Scan for the cell matching the given text and deliver its (X, Y) coordinate at center. 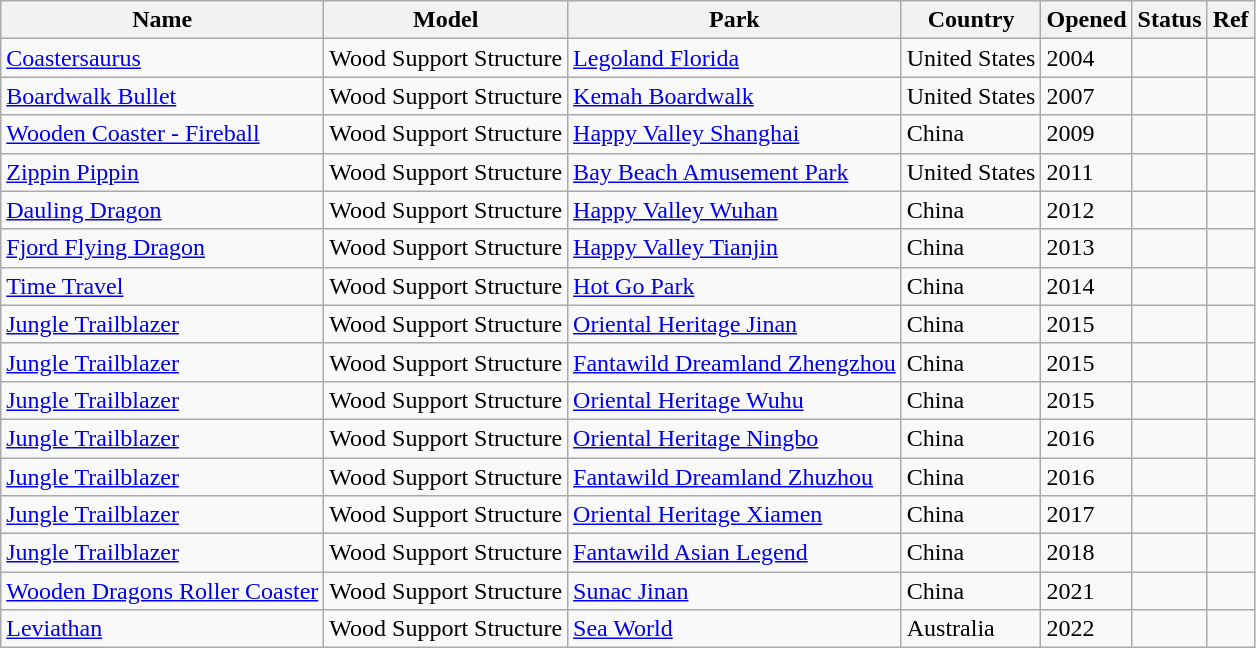
Boardwalk Bullet (162, 96)
Status (1170, 20)
Wooden Dragons Roller Coaster (162, 591)
2011 (1086, 172)
Leviathan (162, 629)
Happy Valley Shanghai (735, 134)
Hot Go Park (735, 286)
Sunac Jinan (735, 591)
2007 (1086, 96)
Oriental Heritage Jinan (735, 324)
2012 (1086, 210)
Park (735, 20)
Australia (971, 629)
Zippin Pippin (162, 172)
Fantawild Dreamland Zhengzhou (735, 362)
2014 (1086, 286)
Name (162, 20)
Fjord Flying Dragon (162, 248)
Wooden Coaster - Fireball (162, 134)
Bay Beach Amusement Park (735, 172)
Country (971, 20)
Sea World (735, 629)
2013 (1086, 248)
2017 (1086, 515)
Opened (1086, 20)
2004 (1086, 58)
Oriental Heritage Xiamen (735, 515)
2009 (1086, 134)
Oriental Heritage Wuhu (735, 400)
2018 (1086, 553)
Fantawild Dreamland Zhuzhou (735, 477)
Happy Valley Tianjin (735, 248)
Fantawild Asian Legend (735, 553)
2022 (1086, 629)
Time Travel (162, 286)
Oriental Heritage Ningbo (735, 438)
Coastersaurus (162, 58)
Kemah Boardwalk (735, 96)
Ref (1230, 20)
Model (446, 20)
Happy Valley Wuhan (735, 210)
Legoland Florida (735, 58)
Dauling Dragon (162, 210)
2021 (1086, 591)
